Return the [X, Y] coordinate for the center point of the cell that contains the specified text.  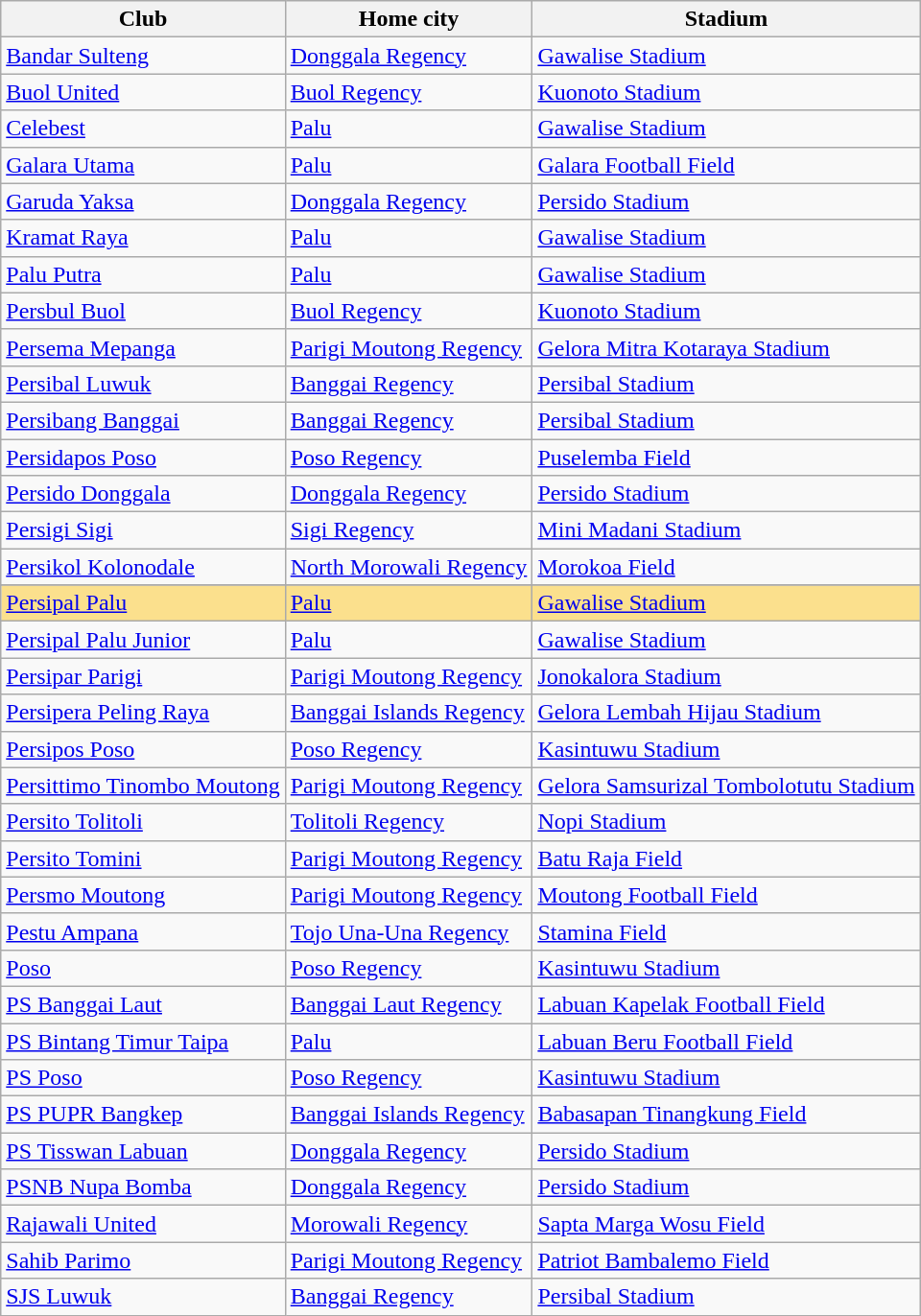
PS Bintang Timur Taipa [143, 1041]
PS Banggai Laut [143, 1004]
Persibang Banggai [143, 420]
Gelora Samsurizal Tombolotutu Stadium [726, 786]
Mini Madani Stadium [726, 530]
Home city [409, 19]
Babasapan Tinangkung Field [726, 1115]
Batu Raja Field [726, 858]
Persema Mepanga [143, 347]
Banggai Laut Regency [409, 1004]
Patriot Bambalemo Field [726, 1260]
Moutong Football Field [726, 895]
Bandar Sulteng [143, 56]
Persittimo Tinombo Moutong [143, 786]
Persipera Peling Raya [143, 713]
Persigi Sigi [143, 530]
Pestu Ampana [143, 931]
Tojo Una-Una Regency [409, 931]
Celebest [143, 129]
Kramat Raya [143, 238]
Persito Tomini [143, 858]
Tolitoli Regency [409, 822]
Palu Putra [143, 274]
Persido Donggala [143, 494]
Jonokalora Stadium [726, 676]
Poso [143, 968]
Persmo Moutong [143, 895]
Club [143, 19]
Persipal Palu [143, 603]
PS Tisswan Labuan [143, 1151]
Rajawali United [143, 1224]
Persipar Parigi [143, 676]
Labuan Beru Football Field [726, 1041]
Labuan Kapelak Football Field [726, 1004]
Persbul Buol [143, 311]
Persipos Poso [143, 749]
Sahib Parimo [143, 1260]
Sigi Regency [409, 530]
Galara Utama [143, 165]
Persipal Palu Junior [143, 640]
Persibal Luwuk [143, 384]
Morowali Regency [409, 1224]
Persikol Kolonodale [143, 567]
North Morowali Regency [409, 567]
Persito Tolitoli [143, 822]
Stadium [726, 19]
SJS Luwuk [143, 1297]
PSNB Nupa Bomba [143, 1187]
Morokoa Field [726, 567]
Nopi Stadium [726, 822]
Gelora Mitra Kotaraya Stadium [726, 347]
Stamina Field [726, 931]
Persidapos Poso [143, 458]
Garuda Yaksa [143, 201]
Sapta Marga Wosu Field [726, 1224]
PS PUPR Bangkep [143, 1115]
Galara Football Field [726, 165]
Puselemba Field [726, 458]
Buol United [143, 92]
PS Poso [143, 1078]
Gelora Lembah Hijau Stadium [726, 713]
